Find where the given text appears and provide that cell's center as [x, y] coordinate. 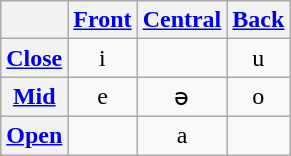
Open [34, 135]
i [102, 58]
Central [182, 20]
Back [258, 20]
e [102, 97]
Front [102, 20]
u [258, 58]
Mid [34, 97]
a [182, 135]
o [258, 97]
Close [34, 58]
ə [182, 97]
